Return the [x, y] coordinate for the center point of the cell that contains the specified text.  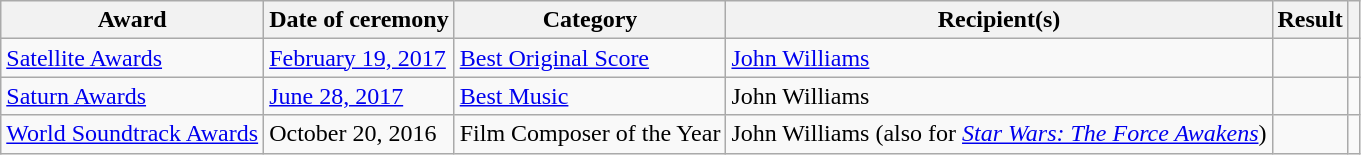
Category [590, 20]
Saturn Awards [132, 96]
June 28, 2017 [360, 96]
World Soundtrack Awards [132, 134]
Result [1310, 20]
Best Original Score [590, 58]
Best Music [590, 96]
October 20, 2016 [360, 134]
Satellite Awards [132, 58]
Recipient(s) [999, 20]
John Williams (also for Star Wars: The Force Awakens) [999, 134]
Film Composer of the Year [590, 134]
Award [132, 20]
Date of ceremony [360, 20]
February 19, 2017 [360, 58]
